Return [X, Y] of the center of cell containing provided text 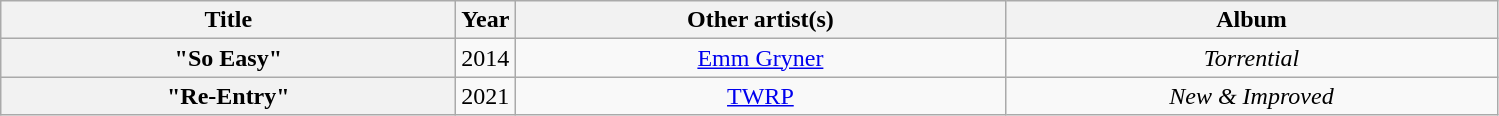
TWRP [760, 96]
Album [1252, 20]
"So Easy" [228, 58]
Title [228, 20]
2021 [486, 96]
"Re-Entry" [228, 96]
Torrential [1252, 58]
Year [486, 20]
New & Improved [1252, 96]
2014 [486, 58]
Emm Gryner [760, 58]
Other artist(s) [760, 20]
